Detect which cell encompasses the target text, then output its (X, Y) center coordinate. 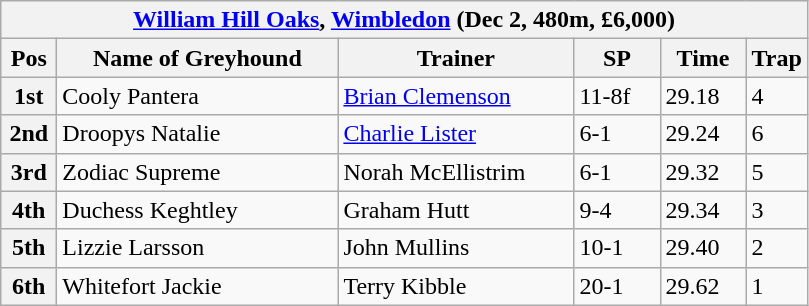
Graham Hutt (456, 210)
Charlie Lister (456, 134)
1 (776, 286)
Trainer (456, 58)
2nd (29, 134)
29.24 (703, 134)
6th (29, 286)
6 (776, 134)
Whitefort Jackie (198, 286)
William Hill Oaks, Wimbledon (Dec 2, 480m, £6,000) (404, 20)
9-4 (617, 210)
29.18 (703, 96)
10-1 (617, 248)
20-1 (617, 286)
Cooly Pantera (198, 96)
29.32 (703, 172)
5th (29, 248)
Droopys Natalie (198, 134)
Zodiac Supreme (198, 172)
29.40 (703, 248)
1st (29, 96)
Time (703, 58)
Terry Kibble (456, 286)
Pos (29, 58)
5 (776, 172)
Brian Clemenson (456, 96)
4 (776, 96)
Name of Greyhound (198, 58)
Duchess Keghtley (198, 210)
Norah McEllistrim (456, 172)
4th (29, 210)
Trap (776, 58)
3rd (29, 172)
29.62 (703, 286)
2 (776, 248)
SP (617, 58)
Lizzie Larsson (198, 248)
29.34 (703, 210)
3 (776, 210)
11-8f (617, 96)
John Mullins (456, 248)
